Scan for the cell matching the given text and deliver its (x, y) coordinate at center. 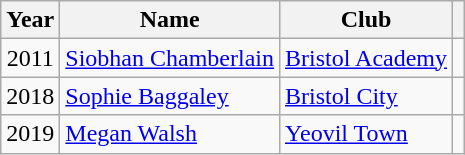
Megan Walsh (170, 134)
2011 (30, 58)
Siobhan Chamberlain (170, 58)
Bristol City (366, 96)
Year (30, 20)
Yeovil Town (366, 134)
Sophie Baggaley (170, 96)
2018 (30, 96)
Bristol Academy (366, 58)
2019 (30, 134)
Name (170, 20)
Club (366, 20)
